Determine the (x, y) coordinate at the center of the cell enclosing the given text.  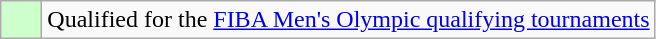
Qualified for the FIBA Men's Olympic qualifying tournaments (348, 20)
